Determine the (x, y) coordinate at the center of the cell enclosing the given text.  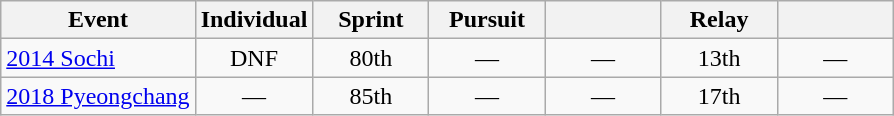
Relay (719, 20)
Individual (254, 20)
2018 Pyeongchang (98, 96)
85th (371, 96)
2014 Sochi (98, 58)
13th (719, 58)
DNF (254, 58)
80th (371, 58)
17th (719, 96)
Sprint (371, 20)
Pursuit (487, 20)
Event (98, 20)
